From the cell containing the given text, extract its center point as (x, y) coordinate. 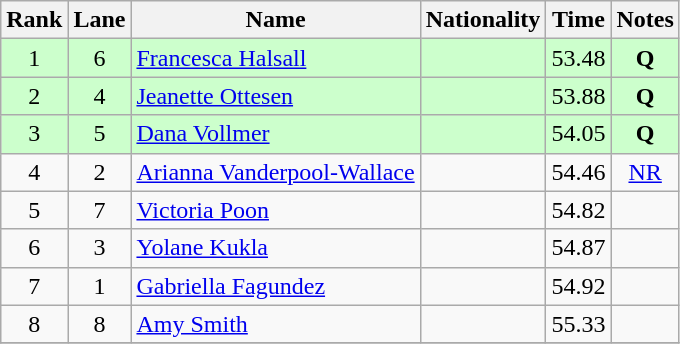
NR (645, 172)
54.82 (578, 210)
53.48 (578, 58)
54.46 (578, 172)
Time (578, 20)
Gabriella Fagundez (276, 286)
Arianna Vanderpool-Wallace (276, 172)
Francesca Halsall (276, 58)
Rank (34, 20)
Jeanette Ottesen (276, 96)
Yolane Kukla (276, 248)
55.33 (578, 324)
Name (276, 20)
53.88 (578, 96)
Victoria Poon (276, 210)
54.05 (578, 134)
Amy Smith (276, 324)
54.87 (578, 248)
Nationality (483, 20)
54.92 (578, 286)
Notes (645, 20)
Lane (100, 20)
Dana Vollmer (276, 134)
